From the cell containing the given text, extract its center point as (X, Y) coordinate. 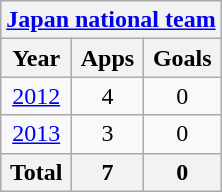
7 (108, 172)
Japan national team (111, 20)
3 (108, 134)
Goals (182, 58)
Apps (108, 58)
Total (36, 172)
2013 (36, 134)
2012 (36, 96)
4 (108, 96)
Year (36, 58)
